Find where the given text appears and provide that cell's center as (x, y) coordinate. 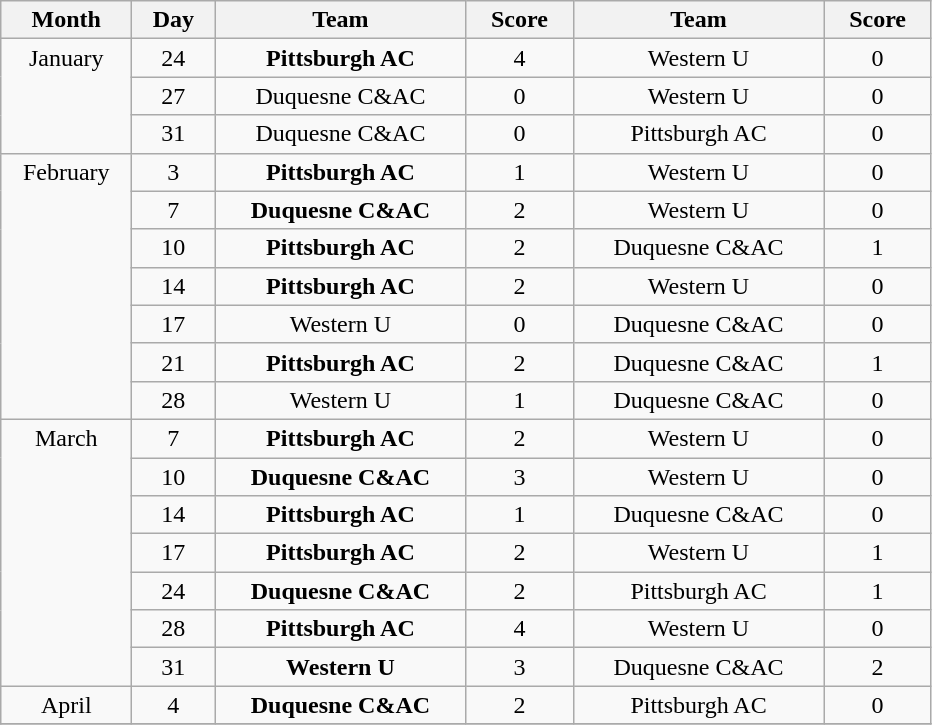
January (66, 96)
21 (174, 362)
March (66, 552)
April (66, 705)
Day (174, 20)
February (66, 286)
27 (174, 96)
Month (66, 20)
